Identify which cell holds the provided text, then report its [X, Y] central coordinate. 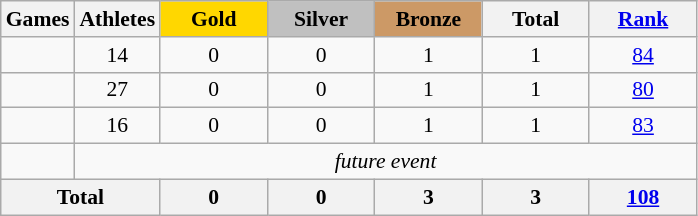
Rank [642, 19]
Games [38, 19]
108 [642, 197]
Athletes [117, 19]
84 [642, 55]
83 [642, 126]
27 [117, 90]
80 [642, 90]
Bronze [428, 19]
future event [385, 162]
16 [117, 126]
Gold [214, 19]
14 [117, 55]
Silver [320, 19]
